Return [x, y] of the center of cell containing provided text 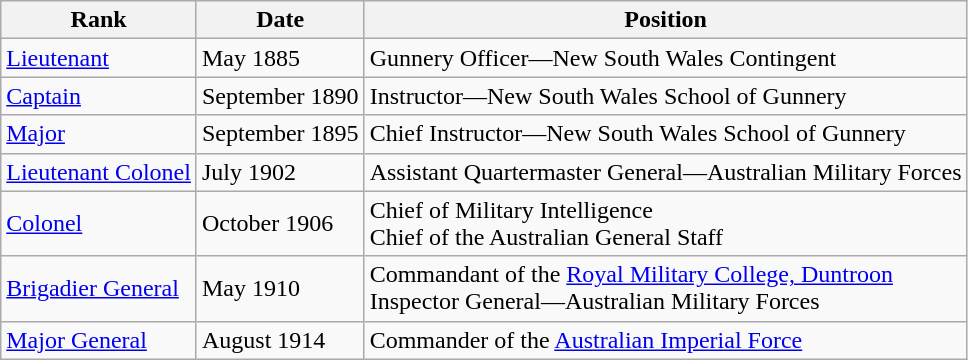
July 1902 [280, 172]
Date [280, 20]
August 1914 [280, 340]
Captain [99, 96]
May 1910 [280, 288]
September 1890 [280, 96]
Lieutenant Colonel [99, 172]
Major [99, 134]
October 1906 [280, 224]
Position [666, 20]
Brigadier General [99, 288]
Assistant Quartermaster General—Australian Military Forces [666, 172]
Lieutenant [99, 58]
Colonel [99, 224]
Chief Instructor—New South Wales School of Gunnery [666, 134]
Commander of the Australian Imperial Force [666, 340]
Instructor—New South Wales School of Gunnery [666, 96]
Commandant of the Royal Military College, DuntroonInspector General—Australian Military Forces [666, 288]
Major General [99, 340]
Rank [99, 20]
Chief of Military IntelligenceChief of the Australian General Staff [666, 224]
September 1895 [280, 134]
Gunnery Officer—New South Wales Contingent [666, 58]
May 1885 [280, 58]
